Pinpoint the cell where the given text exists, returning its (X, Y) midpoint coordinate. 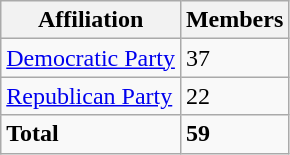
Total (91, 134)
22 (234, 96)
37 (234, 58)
Members (234, 20)
Republican Party (91, 96)
Democratic Party (91, 58)
Affiliation (91, 20)
59 (234, 134)
